Return (X, Y) of the center of cell containing provided text 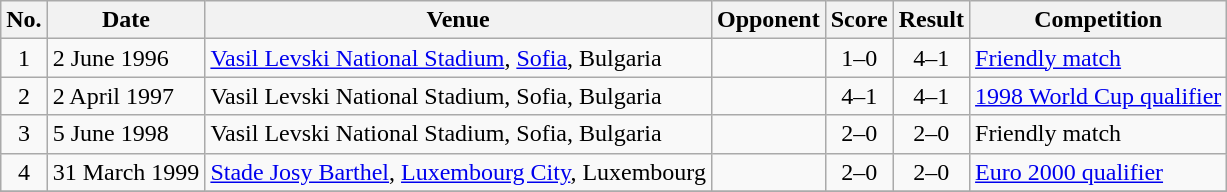
No. (24, 20)
Score (859, 20)
1 (24, 58)
3 (24, 134)
1–0 (859, 58)
4 (24, 172)
2 April 1997 (126, 96)
Stade Josy Barthel, Luxembourg City, Luxembourg (458, 172)
5 June 1998 (126, 134)
2 June 1996 (126, 58)
Venue (458, 20)
2 (24, 96)
1998 World Cup qualifier (1098, 96)
Result (931, 20)
31 March 1999 (126, 172)
Date (126, 20)
Competition (1098, 20)
Opponent (768, 20)
Euro 2000 qualifier (1098, 172)
